Detect which cell encompasses the target text, then output its (X, Y) center coordinate. 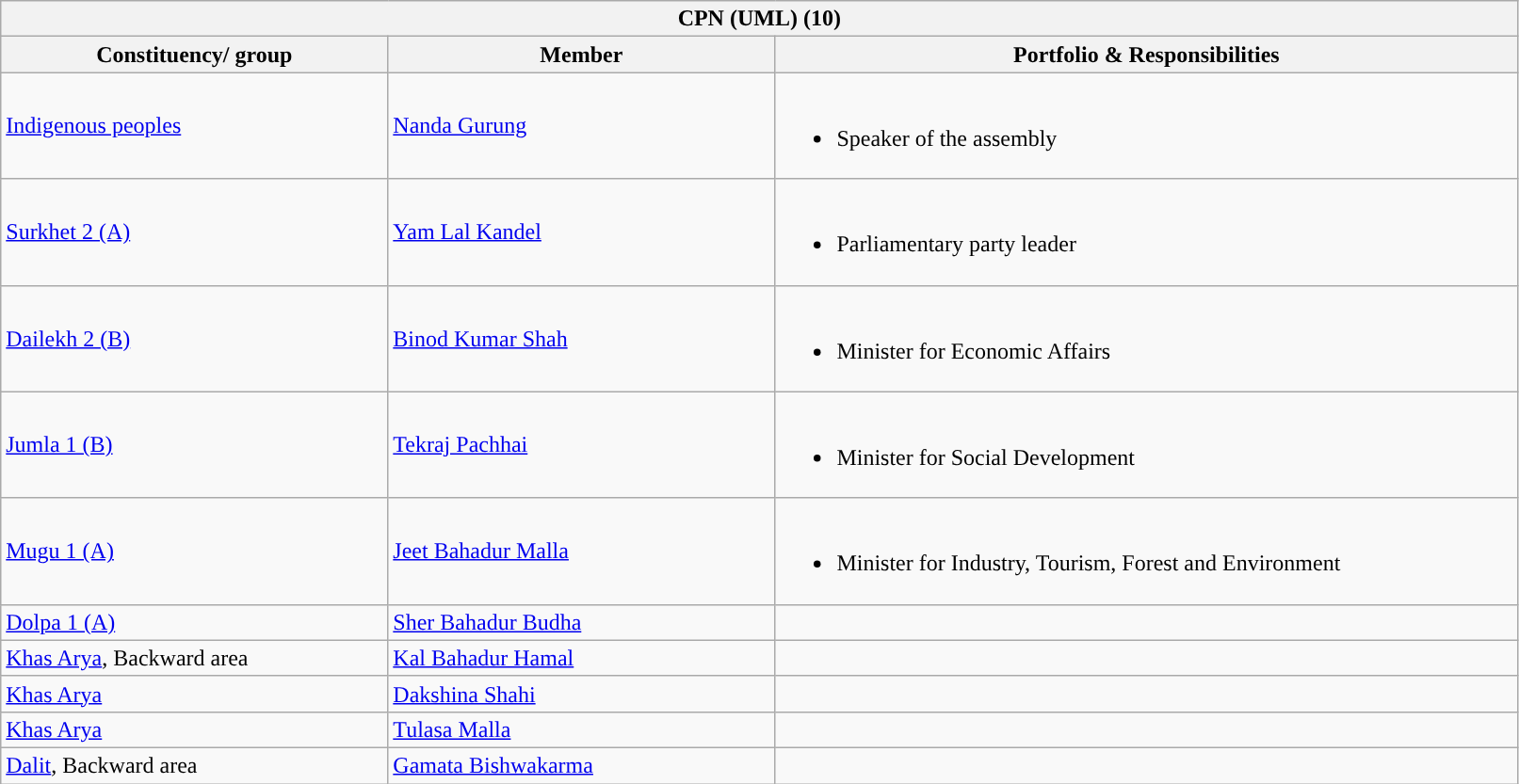
Constituency/ group (194, 55)
Sher Bahadur Budha (582, 622)
Binod Kumar Shah (582, 339)
Mugu 1 (A) (194, 552)
Dailekh 2 (B) (194, 339)
Dalit, Backward area (194, 765)
Dolpa 1 (A) (194, 622)
Tulasa Malla (582, 729)
Kal Bahadur Hamal (582, 658)
Jumla 1 (B) (194, 444)
Khas Arya, Backward area (194, 658)
Gamata Bishwakarma (582, 765)
Surkhet 2 (A) (194, 232)
Jeet Bahadur Malla (582, 552)
Dakshina Shahi (582, 694)
Nanda Gurung (582, 126)
Parliamentary party leader (1147, 232)
CPN (UML) (10) (759, 19)
Minister for Social Development (1147, 444)
Minister for Economic Affairs (1147, 339)
Member (582, 55)
Portfolio & Responsibilities (1147, 55)
Minister for Industry, Tourism, Forest and Environment (1147, 552)
Tekraj Pachhai (582, 444)
Indigenous peoples (194, 126)
Yam Lal Kandel (582, 232)
Speaker of the assembly (1147, 126)
